From the cell containing the given text, extract its center point as (x, y) coordinate. 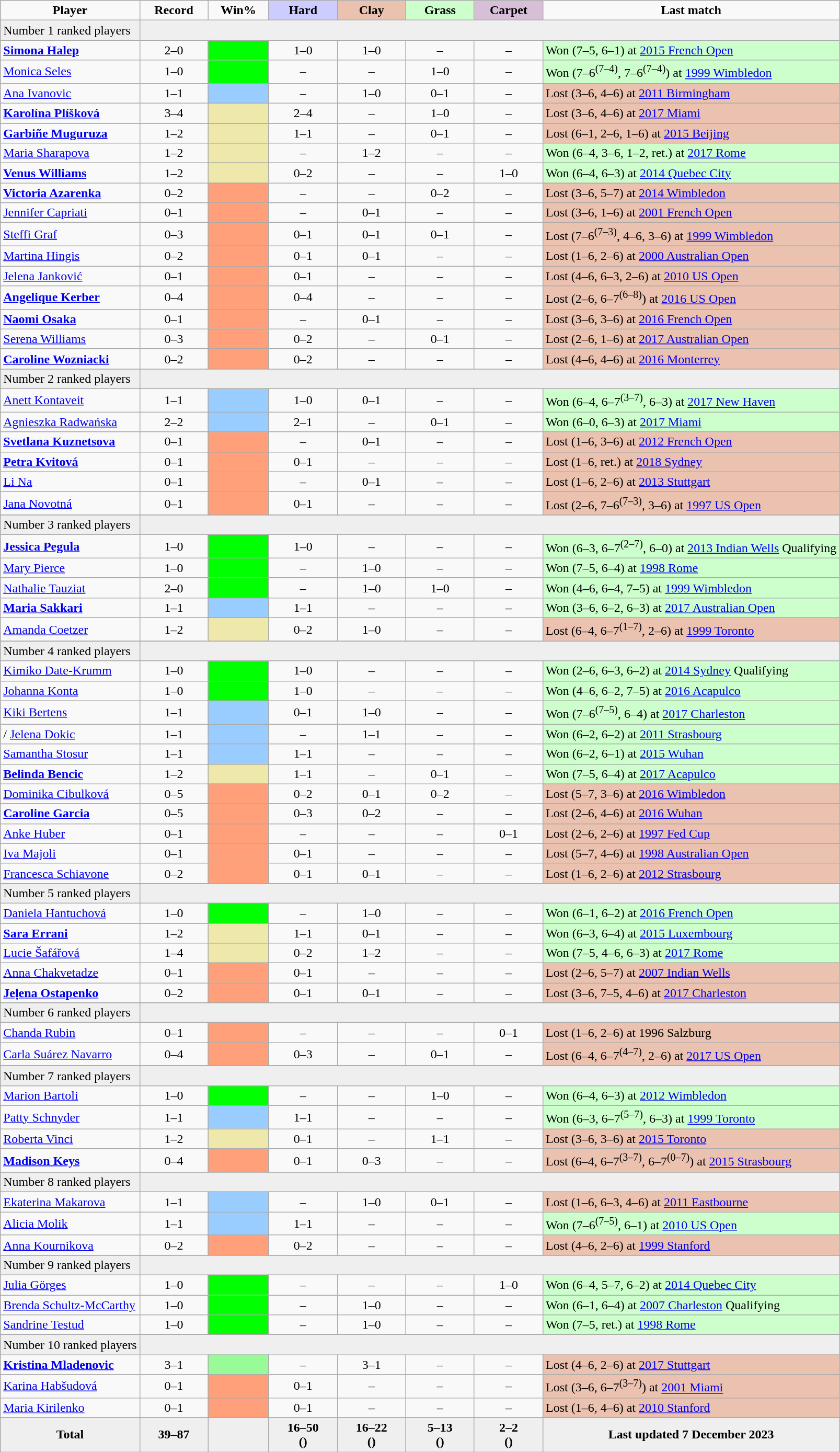
Lost (4–6, 2–6) at 1999 Stanford (691, 1245)
Lost (1–6, ret.) at 2018 Sydney (691, 462)
Patty Schnyder (70, 1118)
Sara Errani (70, 933)
Lost (6–1, 2–6, 1–6) at 2015 Beijing (691, 133)
Francesca Schiavone (70, 873)
Won (6–4, 5–7, 6–2) at 2014 Quebec City (691, 1285)
2–1 (303, 422)
Won (7–5, 6–4) at 2017 Acapulco (691, 774)
Brenda Schultz-McCarthy (70, 1305)
Lost (3–6, 3–6) at 2016 French Open (691, 319)
Caroline Wozniacki (70, 359)
/ Jelena Dokic (70, 734)
Won (7–5, 4–6, 6–3) at 2017 Rome (691, 953)
Karina Habšudová (70, 1387)
Lost (1–6, 4–6) at 2010 Stanford (691, 1408)
Number 6 ranked players (70, 1013)
Won (6–3, 6–4) at 2015 Luxembourg (691, 933)
Iva Majoli (70, 853)
Lost (3–6, 5–7) at 2014 Wimbledon (691, 193)
Number 8 ranked players (70, 1182)
Amanda Coetzer (70, 630)
Number 4 ranked players (70, 651)
Number 3 ranked players (70, 525)
Lost (3–6, 4–6) at 2011 Birmingham (691, 93)
Last match (691, 10)
Record (174, 10)
Lost (2–6, 2–6) at 1997 Fed Cup (691, 833)
Petra Kvitová (70, 462)
Kiki Bertens (70, 712)
Lost (1–6, 2–6) at 2013 Stuttgart (691, 482)
Won (4–6, 6–4, 7–5) at 1999 Wimbledon (691, 588)
Samantha Stosur (70, 754)
Number 5 ranked players (70, 893)
Lost (4–6, 4–6) at 2016 Monterrey (691, 359)
Lost (5–7, 4–6) at 1998 Australian Open (691, 853)
Lost (6–4, 6–7(4–7), 2–6) at 2017 US Open (691, 1054)
Won (6–4, 6–7(3–7), 6–3) at 2017 New Haven (691, 401)
Venus Williams (70, 173)
Lost (3–6, 4–6) at 2017 Miami (691, 113)
Lost (2–6, 7–6(7–3), 3–6) at 1997 US Open (691, 503)
Johanna Konta (70, 691)
39–87 (174, 1435)
Victoria Azarenka (70, 193)
Win% (238, 10)
Won (6–2, 6–1) at 2015 Wuhan (691, 754)
Won (6–3, 6–7(2–7), 6–0) at 2013 Indian Wells Qualifying (691, 547)
Nathalie Tauziat (70, 588)
Garbiñe Muguruza (70, 133)
Kimiko Date-Krumm (70, 671)
Lost (2–6, 5–7) at 2007 Indian Wells (691, 973)
Number 9 ranked players (70, 1265)
Anna Kournikova (70, 1245)
Madison Keys (70, 1161)
Clay (371, 10)
Won (6–4, 6–3) at 2014 Quebec City (691, 173)
Caroline Garcia (70, 814)
Hard (303, 10)
Won (7–5, 6–4) at 1998 Rome (691, 568)
Lost (4–6, 2–6) at 2017 Stuttgart (691, 1365)
Simona Halep (70, 50)
Julia Görges (70, 1285)
Roberta Vinci (70, 1139)
Lost (3–6, 7–5, 4–6) at 2017 Charleston (691, 993)
Sandrine Testud (70, 1325)
Lost (2–6, 6–7(6–8)) at 2016 US Open (691, 298)
Serena Williams (70, 339)
2–4 (303, 113)
Grass (440, 10)
Won (6–4, 6–3) at 2012 Wimbledon (691, 1095)
Chanda Rubin (70, 1033)
Number 1 ranked players (70, 30)
Player (70, 10)
Anna Chakvetadze (70, 973)
Dominika Cibulková (70, 794)
Last updated 7 December 2023 (691, 1435)
Lost (1–6, 6–3, 4–6) at 2011 Eastbourne (691, 1202)
Mary Pierce (70, 568)
Won (6–2, 6–2) at 2011 Strasbourg (691, 734)
Angelique Kerber (70, 298)
2–2 () (508, 1435)
Carla Suárez Navarro (70, 1054)
Ana Ivanovic (70, 93)
Lost (7–6(7–3), 4–6, 3–6) at 1999 Wimbledon (691, 234)
Anett Kontaveit (70, 401)
Won (7–6(7–4), 7–6(7–4)) at 1999 Wimbledon (691, 72)
Won (7–5, 6–1) at 2015 French Open (691, 50)
Jeļena Ostapenko (70, 993)
5–13 () (440, 1435)
Carpet (508, 10)
Steffi Graf (70, 234)
Total (70, 1435)
Ekaterina Makarova (70, 1202)
Lost (6–4, 6–7(3–7), 6–7(0–7)) at 2015 Strasbourg (691, 1161)
Lost (3–6, 6–7(3–7)) at 2001 Miami (691, 1387)
Won (3–6, 6–2, 6–3) at 2017 Australian Open (691, 608)
Lost (6–4, 6–7(1–7), 2–6) at 1999 Toronto (691, 630)
Won (7–6(7–5), 6–1) at 2010 US Open (691, 1224)
Won (6–4, 3–6, 1–2, ret.) at 2017 Rome (691, 153)
Marion Bartoli (70, 1095)
Number 10 ranked players (70, 1345)
Lost (1–6, 3–6) at 2012 French Open (691, 442)
Lost (4–6, 6–3, 2–6) at 2010 US Open (691, 276)
Belinda Bencic (70, 774)
Lost (1–6, 2–6) at 2012 Strasbourg (691, 873)
Lost (1–6, 2–6) at 2000 Australian Open (691, 256)
Alicia Molik (70, 1224)
Maria Sharapova (70, 153)
Li Na (70, 482)
Jelena Janković (70, 276)
Jana Novotná (70, 503)
Naomi Osaka (70, 319)
Won (6–1, 6–2) at 2016 French Open (691, 913)
Number 7 ranked players (70, 1076)
Lost (5–7, 3–6) at 2016 Wimbledon (691, 794)
Lost (1–6, 2–6) at 1996 Salzburg (691, 1033)
Won (4–6, 6–2, 7–5) at 2016 Acapulco (691, 691)
Lost (3–6, 1–6) at 2001 French Open (691, 213)
Won (6–3, 6–7(5–7), 6–3) at 1999 Toronto (691, 1118)
Maria Sakkari (70, 608)
Lost (2–6, 1–6) at 2017 Australian Open (691, 339)
Jennifer Capriati (70, 213)
Monica Seles (70, 72)
Won (7–5, ret.) at 1998 Rome (691, 1325)
Jessica Pegula (70, 547)
1–4 (174, 953)
Svetlana Kuznetsova (70, 442)
Won (7–6(7–5), 6–4) at 2017 Charleston (691, 712)
Number 2 ranked players (70, 379)
2–2 (174, 422)
16–50 () (303, 1435)
Won (6–1, 6–4) at 2007 Charleston Qualifying (691, 1305)
Maria Kirilenko (70, 1408)
Agnieszka Radwańska (70, 422)
Daniela Hantuchová (70, 913)
Martina Hingis (70, 256)
Won (2–6, 6–3, 6–2) at 2014 Sydney Qualifying (691, 671)
16–22 () (371, 1435)
Karolína Plíšková (70, 113)
Won (6–0, 6–3) at 2017 Miami (691, 422)
Kristina Mladenovic (70, 1365)
3–4 (174, 113)
Lost (3–6, 3–6) at 2015 Toronto (691, 1139)
Anke Huber (70, 833)
Lucie Šafářová (70, 953)
Lost (2–6, 4–6) at 2016 Wuhan (691, 814)
